Pinpoint the cell where the given text exists, returning its (X, Y) midpoint coordinate. 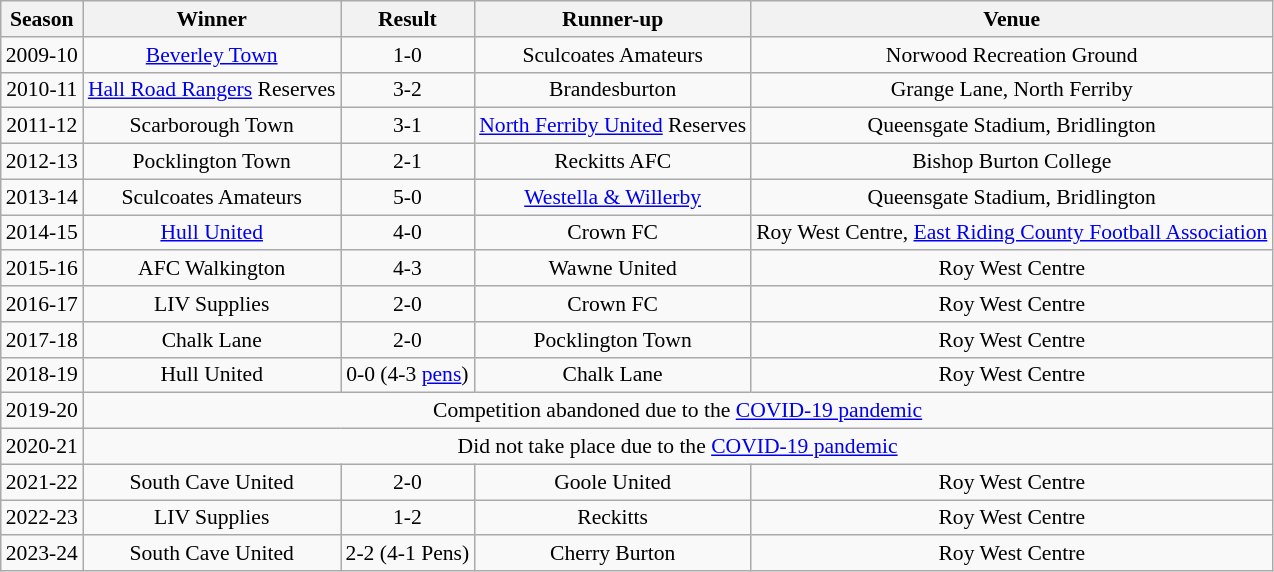
Winner (212, 19)
4-0 (408, 233)
2015-16 (42, 269)
2012-13 (42, 162)
Hall Road Rangers Reserves (212, 90)
Westella & Willerby (612, 197)
1-2 (408, 518)
2021-22 (42, 482)
Goole United (612, 482)
1-0 (408, 55)
2019-20 (42, 411)
2-2 (4-1 Pens) (408, 554)
Cherry Burton (612, 554)
Did not take place due to the COVID-19 pandemic (678, 447)
2016-17 (42, 304)
Competition abandoned due to the COVID-19 pandemic (678, 411)
2017-18 (42, 340)
Grange Lane, North Ferriby (1012, 90)
Season (42, 19)
3-2 (408, 90)
2010-11 (42, 90)
Reckitts (612, 518)
2-1 (408, 162)
2013-14 (42, 197)
Brandesburton (612, 90)
2020-21 (42, 447)
Norwood Recreation Ground (1012, 55)
Wawne United (612, 269)
0-0 (4-3 pens) (408, 375)
2023-24 (42, 554)
2022-23 (42, 518)
AFC Walkington (212, 269)
2011-12 (42, 126)
Result (408, 19)
Roy West Centre, East Riding County Football Association (1012, 233)
Venue (1012, 19)
Runner-up (612, 19)
Bishop Burton College (1012, 162)
2018-19 (42, 375)
Scarborough Town (212, 126)
Reckitts AFC (612, 162)
3-1 (408, 126)
2009-10 (42, 55)
Beverley Town (212, 55)
North Ferriby United Reserves (612, 126)
2014-15 (42, 233)
5-0 (408, 197)
4-3 (408, 269)
